Return the (X, Y) coordinate for the center point of the cell that contains the specified text.  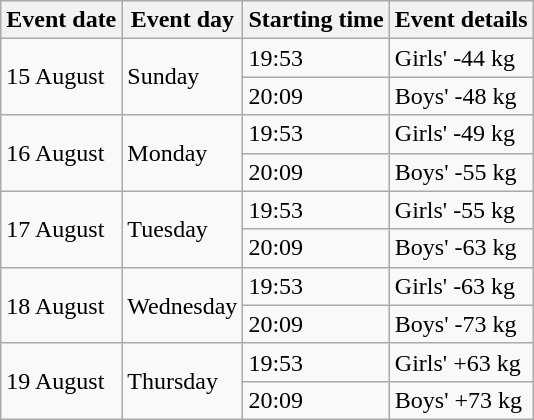
Girls' -55 kg (461, 210)
Boys' -73 kg (461, 324)
Sunday (182, 77)
Tuesday (182, 229)
18 August (62, 305)
Wednesday (182, 305)
Starting time (316, 20)
Thursday (182, 381)
Girls' -63 kg (461, 286)
Event day (182, 20)
Boys' +73 kg (461, 400)
17 August (62, 229)
Girls' -44 kg (461, 58)
Event date (62, 20)
19 August (62, 381)
Monday (182, 153)
Boys' -48 kg (461, 96)
Event details (461, 20)
Girls' -49 kg (461, 134)
15 August (62, 77)
Boys' -55 kg (461, 172)
Girls' +63 kg (461, 362)
16 August (62, 153)
Boys' -63 kg (461, 248)
